From the cell containing the given text, extract its center point as [x, y] coordinate. 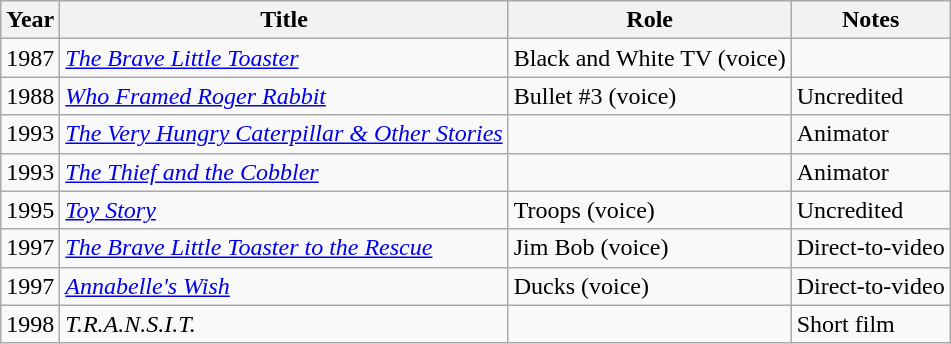
Troops (voice) [650, 210]
The Very Hungry Caterpillar & Other Stories [284, 134]
Title [284, 20]
Bullet #3 (voice) [650, 96]
Role [650, 20]
1988 [30, 96]
Year [30, 20]
1998 [30, 324]
1987 [30, 58]
The Brave Little Toaster to the Rescue [284, 248]
Notes [870, 20]
1995 [30, 210]
Annabelle's Wish [284, 286]
Jim Bob (voice) [650, 248]
The Brave Little Toaster [284, 58]
Who Framed Roger Rabbit [284, 96]
T.R.A.N.S.I.T. [284, 324]
Ducks (voice) [650, 286]
Toy Story [284, 210]
Short film [870, 324]
The Thief and the Cobbler [284, 172]
Black and White TV (voice) [650, 58]
